Capture the cell that displays the provided text and extract its [X, Y] central coordinate. 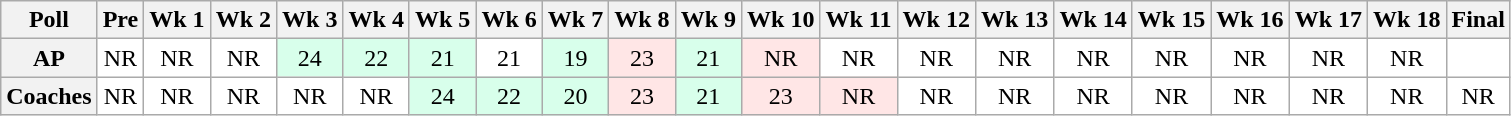
Wk 12 [936, 20]
Wk 14 [1093, 20]
Wk 8 [642, 20]
Wk 7 [575, 20]
Wk 11 [858, 20]
Coaches [49, 96]
Pre [120, 20]
Wk 3 [310, 20]
Wk 18 [1407, 20]
Wk 5 [442, 20]
Poll [49, 20]
Wk 15 [1171, 20]
AP [49, 58]
Wk 17 [1328, 20]
Wk 9 [708, 20]
Wk 4 [376, 20]
Wk 1 [177, 20]
20 [575, 96]
Wk 13 [1014, 20]
Wk 2 [243, 20]
Wk 6 [509, 20]
Wk 16 [1250, 20]
19 [575, 58]
Wk 10 [781, 20]
Final [1478, 20]
